Return [X, Y] of the center of cell containing provided text 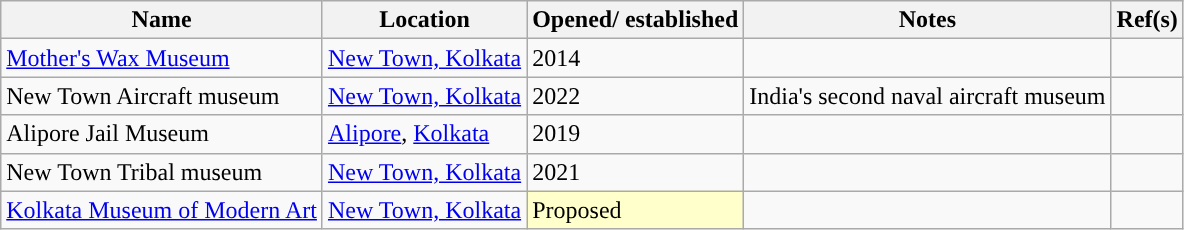
Location [424, 20]
2021 [636, 172]
Proposed [636, 210]
Notes [928, 20]
Alipore, Kolkata [424, 134]
Opened/ established [636, 20]
2019 [636, 134]
Mother's Wax Museum [162, 58]
New Town Tribal museum [162, 172]
Kolkata Museum of Modern Art [162, 210]
Name [162, 20]
2014 [636, 58]
2022 [636, 96]
Alipore Jail Museum [162, 134]
Ref(s) [1147, 20]
New Town Aircraft museum [162, 96]
India's second naval aircraft museum [928, 96]
